Extract the [x, y] coordinate from the center of the cell holding the provided text.  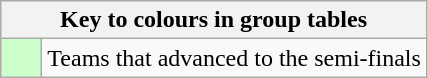
Teams that advanced to the semi-finals [234, 58]
Key to colours in group tables [214, 20]
